Identify which cell holds the provided text, then report its (x, y) central coordinate. 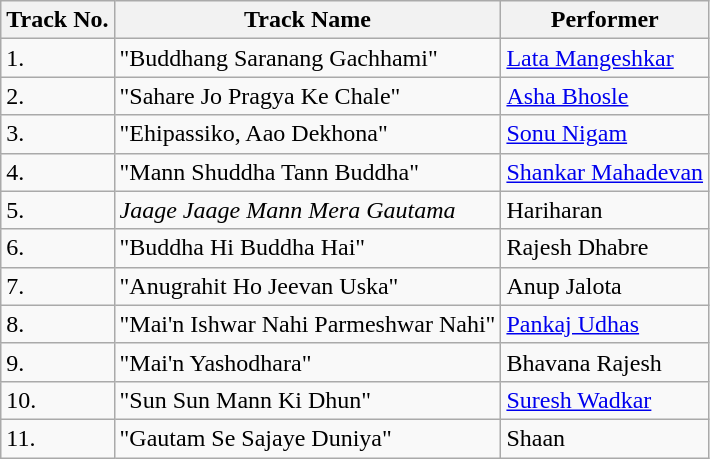
"Anugrahit Ho Jeevan Uska" (308, 286)
Shaan (605, 438)
11. (58, 438)
"Gautam Se Sajaye Duniya" (308, 438)
4. (58, 172)
6. (58, 248)
Hariharan (605, 210)
7. (58, 286)
Rajesh Dhabre (605, 248)
"Sahare Jo Pragya Ke Chale" (308, 96)
Pankaj Udhas (605, 324)
3. (58, 134)
Shankar Mahadevan (605, 172)
"Buddhang Saranang Gachhami" (308, 58)
"Mai'n Yashodhara" (308, 362)
Anup Jalota (605, 286)
"Sun Sun Mann Ki Dhun" (308, 400)
5. (58, 210)
1. (58, 58)
2. (58, 96)
"Mai'n Ishwar Nahi Parmeshwar Nahi" (308, 324)
"Buddha Hi Buddha Hai" (308, 248)
Performer (605, 20)
8. (58, 324)
"Ehipassiko, Aao Dekhona" (308, 134)
Jaage Jaage Mann Mera Gautama (308, 210)
Lata Mangeshkar (605, 58)
Suresh Wadkar (605, 400)
Sonu Nigam (605, 134)
Track No. (58, 20)
Bhavana Rajesh (605, 362)
Asha Bhosle (605, 96)
"Mann Shuddha Tann Buddha" (308, 172)
10. (58, 400)
Track Name (308, 20)
9. (58, 362)
